Scan for the cell matching the given text and deliver its (X, Y) coordinate at center. 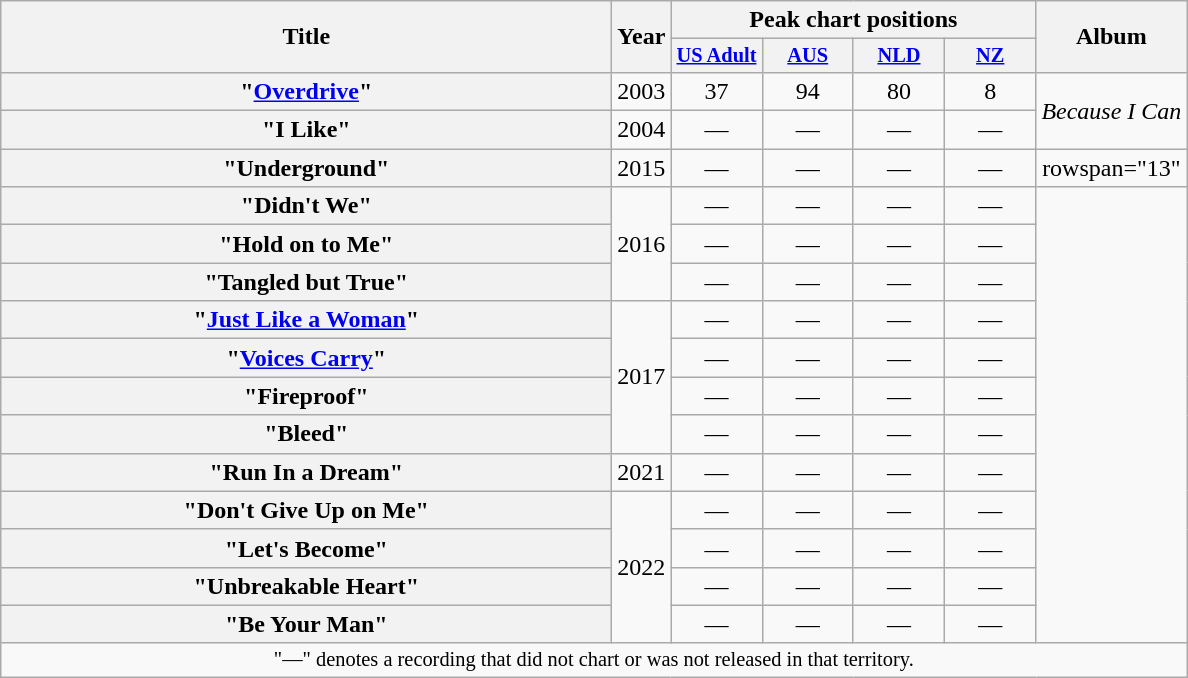
"Don't Give Up on Me" (306, 510)
2016 (642, 244)
Because I Can (1112, 110)
"Bleed" (306, 434)
NLD (898, 56)
"Tangled but True" (306, 282)
"I Like" (306, 130)
80 (898, 91)
8 (990, 91)
NZ (990, 56)
2015 (642, 168)
"Let's Become" (306, 548)
"Didn't We" (306, 206)
2022 (642, 567)
AUS (808, 56)
"—" denotes a recording that did not chart or was not released in that territory. (594, 660)
"Overdrive" (306, 91)
2003 (642, 91)
2021 (642, 472)
"Unbreakable Heart" (306, 586)
"Run In a Dream" (306, 472)
2017 (642, 377)
"Fireproof" (306, 396)
Title (306, 37)
US Adult (716, 56)
37 (716, 91)
"Just Like a Woman" (306, 320)
"Be Your Man" (306, 624)
2004 (642, 130)
Album (1112, 37)
Peak chart positions (854, 20)
rowspan="13" (1112, 168)
"Hold on to Me" (306, 244)
94 (808, 91)
Year (642, 37)
"Voices Carry" (306, 358)
"Underground" (306, 168)
